Find where the given text appears and provide that cell's center as (x, y) coordinate. 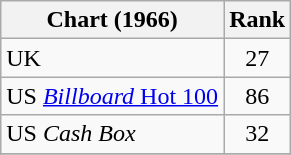
US Cash Box (112, 134)
86 (258, 96)
US Billboard Hot 100 (112, 96)
UK (112, 58)
Chart (1966) (112, 20)
27 (258, 58)
32 (258, 134)
Rank (258, 20)
